Return the (X, Y) coordinate for the center point of the cell that contains the specified text.  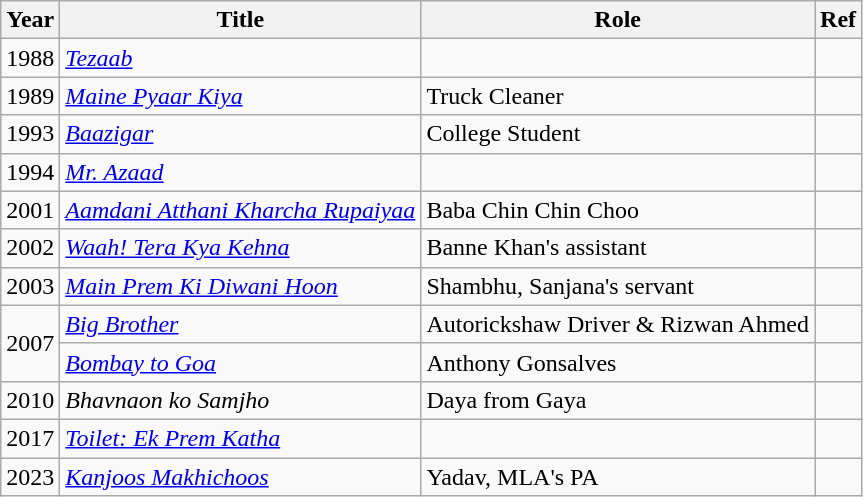
Baba Chin Chin Choo (618, 210)
Banne Khan's assistant (618, 248)
1994 (30, 172)
Shambhu, Sanjana's servant (618, 286)
1993 (30, 134)
Waah! Tera Kya Kehna (240, 248)
Tezaab (240, 58)
Autorickshaw Driver & Rizwan Ahmed (618, 324)
Daya from Gaya (618, 400)
Anthony Gonsalves (618, 362)
Yadav, MLA's PA (618, 477)
Mr. Azaad (240, 172)
2002 (30, 248)
Kanjoos Makhichoos (240, 477)
1989 (30, 96)
Baazigar (240, 134)
Title (240, 20)
Main Prem Ki Diwani Hoon (240, 286)
2007 (30, 343)
Aamdani Atthani Kharcha Rupaiyaa (240, 210)
2010 (30, 400)
2001 (30, 210)
Maine Pyaar Kiya (240, 96)
Role (618, 20)
2023 (30, 477)
Year (30, 20)
2017 (30, 438)
College Student (618, 134)
Ref (838, 20)
2003 (30, 286)
Big Brother (240, 324)
Toilet: Ek Prem Katha (240, 438)
Bhavnaon ko Samjho (240, 400)
Truck Cleaner (618, 96)
1988 (30, 58)
Bombay to Goa (240, 362)
